Find where the given text appears and provide that cell's center as (X, Y) coordinate. 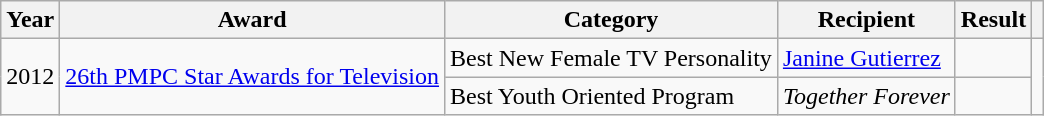
Recipient (866, 20)
2012 (30, 77)
Janine Gutierrez (866, 58)
26th PMPC Star Awards for Television (252, 77)
Year (30, 20)
Best New Female TV Personality (612, 58)
Category (612, 20)
Together Forever (866, 96)
Award (252, 20)
Result (993, 20)
Best Youth Oriented Program (612, 96)
